Return [X, Y] of the center of cell containing provided text 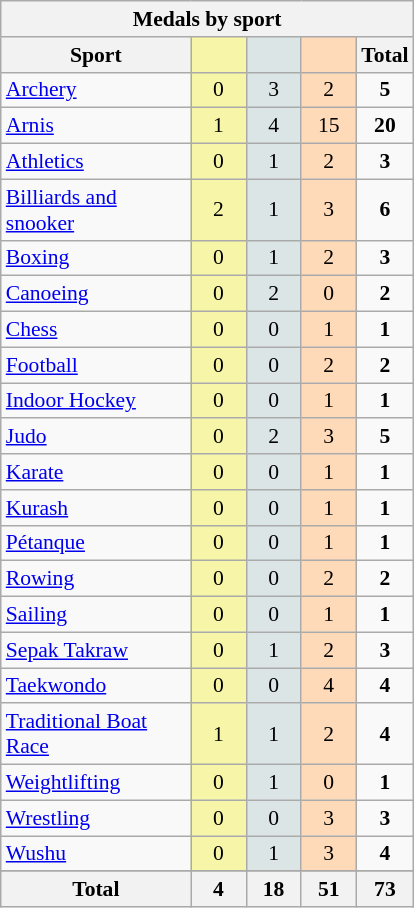
Boxing [96, 258]
Judo [96, 437]
Weightlifting [96, 783]
Rowing [96, 579]
Billiards and snooker [96, 210]
20 [384, 126]
Chess [96, 330]
Traditional Boat Race [96, 734]
Sepak Takraw [96, 650]
Wushu [96, 854]
Taekwondo [96, 686]
Athletics [96, 162]
Football [96, 365]
Indoor Hockey [96, 401]
Kurash [96, 508]
Wrestling [96, 818]
18 [274, 890]
73 [384, 890]
Karate [96, 472]
51 [328, 890]
6 [384, 210]
Pétanque [96, 543]
Arnis [96, 126]
15 [328, 126]
Sailing [96, 615]
Sport [96, 55]
Medals by sport [208, 19]
Canoeing [96, 294]
Archery [96, 90]
